Find where the given text appears and provide that cell's center as [X, Y] coordinate. 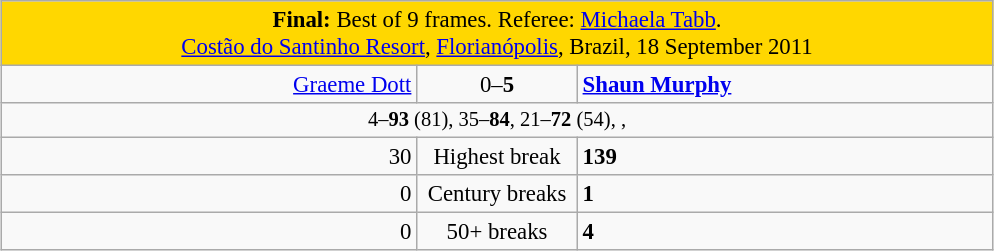
Shaun Murphy [785, 85]
50+ breaks [498, 231]
Highest break [498, 156]
1 [785, 193]
4 [785, 231]
0–5 [498, 85]
4–93 (81), 35–84, 21–72 (54), , [497, 120]
Century breaks [498, 193]
Final: Best of 9 frames. Referee: Michaela Tabb.Costão do Santinho Resort, Florianópolis, Brazil, 18 September 2011 [497, 34]
139 [785, 156]
30 [209, 156]
Graeme Dott [209, 85]
